Identify which cell holds the provided text, then report its (x, y) central coordinate. 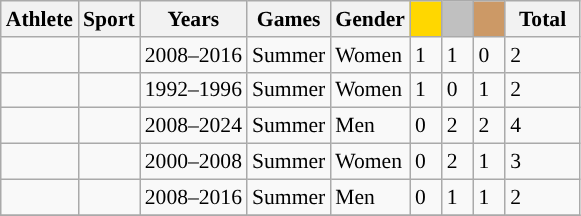
4 (542, 126)
Total (542, 19)
Sport (109, 19)
3 (542, 162)
1992–1996 (194, 90)
Games (288, 19)
2000–2008 (194, 162)
2008–2024 (194, 126)
Years (194, 19)
Athlete (40, 19)
Gender (370, 19)
